Search for the cell housing the specified text and yield its (x, y) center coordinate. 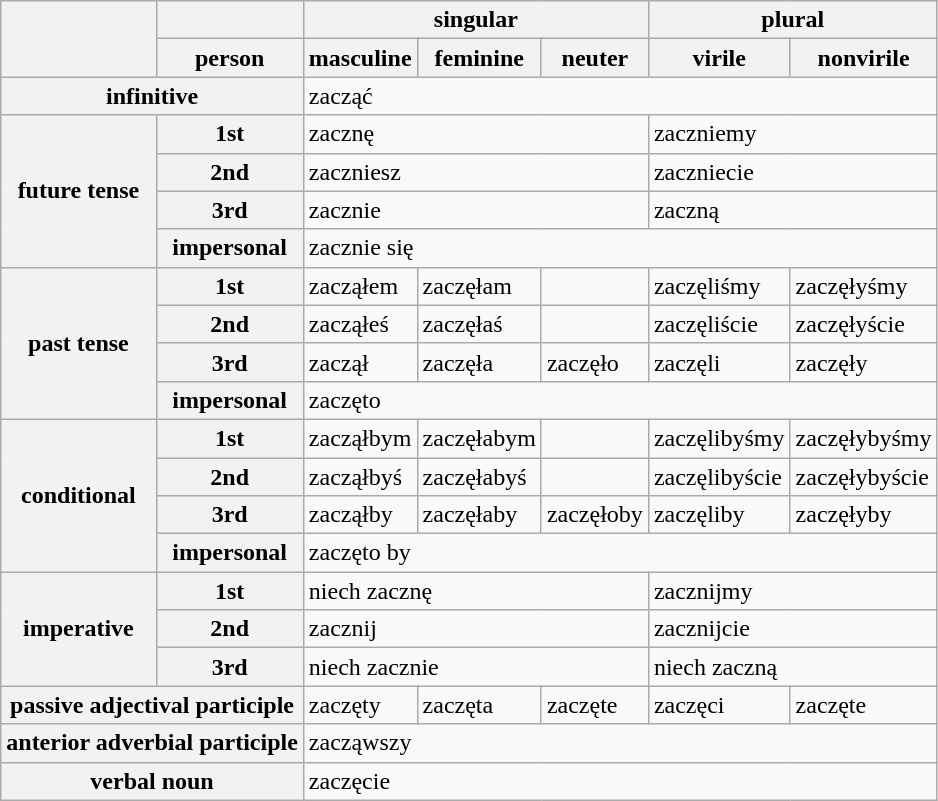
zaczniecie (792, 172)
zacznij (476, 629)
zaczęłyby (864, 515)
zacząć (620, 96)
zaczęta (479, 705)
feminine (479, 58)
zacząłbym (360, 438)
zacząłem (360, 286)
passive adjectival participle (152, 705)
anterior adverbial participle (152, 743)
zaczęłybyście (864, 477)
zacząłby (360, 515)
zaczęliby (719, 515)
zacznijcie (792, 629)
zacznę (476, 134)
zaczną (792, 210)
imperative (78, 629)
virile (719, 58)
zaczęlibyście (719, 477)
plural (792, 20)
zaczęliście (719, 324)
zaczęłam (479, 286)
infinitive (152, 96)
future tense (78, 191)
zaczęłyśmy (864, 286)
zaczęłaś (479, 324)
neuter (594, 58)
past tense (78, 343)
zaczęła (479, 362)
zacząwszy (620, 743)
singular (476, 20)
niech zacznie (476, 667)
niech zacznę (476, 591)
zacznie (476, 210)
zaczęłabym (479, 438)
niech zaczną (792, 667)
zaczęły (864, 362)
person (230, 58)
zaczęto by (620, 553)
zaczęłabyś (479, 477)
zaczęło (594, 362)
zacznijmy (792, 591)
zaczęłyście (864, 324)
zaczniemy (792, 134)
nonvirile (864, 58)
zaczęlibyśmy (719, 438)
zaczęto (620, 400)
masculine (360, 58)
zaczął (360, 362)
zaczniesz (476, 172)
zaczęłaby (479, 515)
zacznie się (620, 248)
zaczęłybyśmy (864, 438)
zaczęłoby (594, 515)
zaczęty (360, 705)
zaczęci (719, 705)
zaczęli (719, 362)
zaczęliśmy (719, 286)
zaczęcie (620, 781)
verbal noun (152, 781)
zacząłbyś (360, 477)
conditional (78, 495)
zacząłeś (360, 324)
